Scan for the cell matching the given text and deliver its [x, y] coordinate at center. 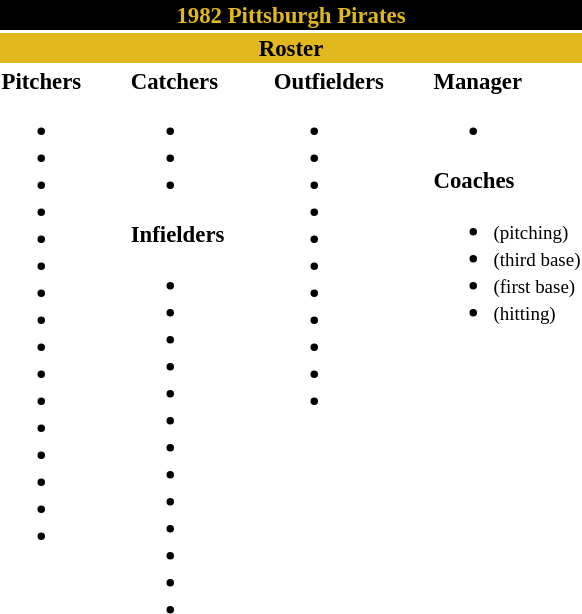
1982 Pittsburgh Pirates [291, 15]
Roster [291, 48]
